For the text-containing cell, return its midpoint in (X, Y) coordinate format. 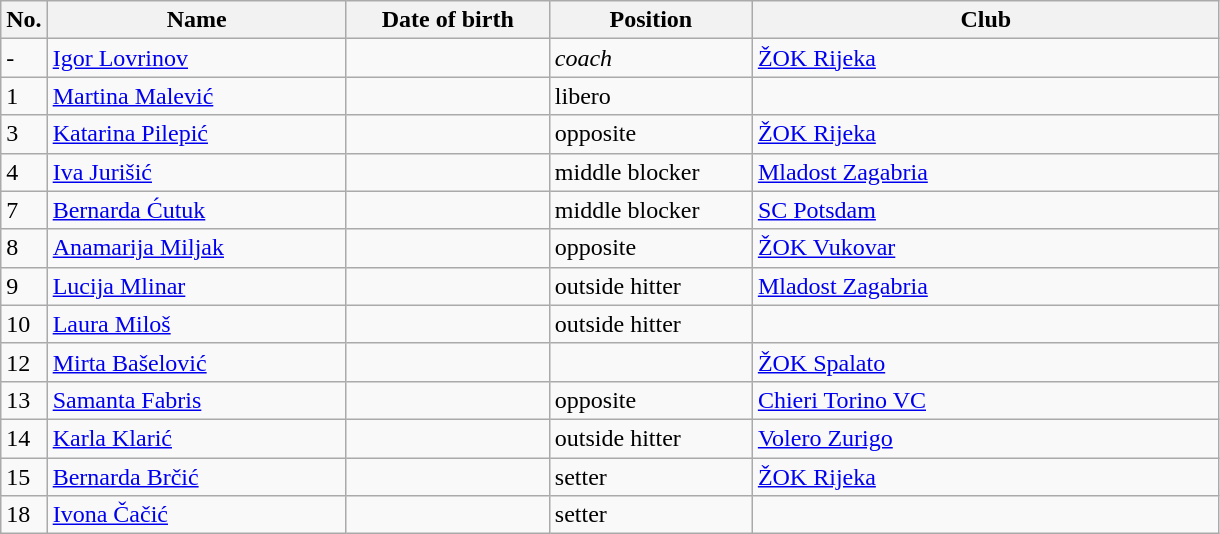
Samanta Fabris (196, 400)
Bernarda Ćutuk (196, 210)
4 (24, 172)
Mirta Bašelović (196, 362)
Position (650, 20)
1 (24, 96)
No. (24, 20)
15 (24, 477)
Katarina Pilepić (196, 134)
ŽOK Spalato (986, 362)
3 (24, 134)
ŽOK Vukovar (986, 248)
13 (24, 400)
18 (24, 515)
14 (24, 438)
Anamarija Miljak (196, 248)
Date of birth (448, 20)
Martina Malević (196, 96)
7 (24, 210)
12 (24, 362)
Name (196, 20)
Igor Lovrinov (196, 58)
Lucija Mlinar (196, 286)
Karla Klarić (196, 438)
9 (24, 286)
Ivona Čačić (196, 515)
Laura Miloš (196, 324)
Iva Jurišić (196, 172)
- (24, 58)
Volero Zurigo (986, 438)
8 (24, 248)
Bernarda Brčić (196, 477)
Club (986, 20)
coach (650, 58)
Chieri Torino VC (986, 400)
10 (24, 324)
SC Potsdam (986, 210)
libero (650, 96)
